Search for the cell housing the specified text and yield its (x, y) center coordinate. 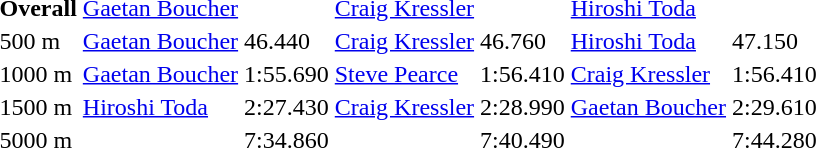
1:56.410 (523, 74)
46.440 (287, 41)
2:27.430 (287, 107)
2:28.990 (523, 107)
46.760 (523, 41)
1:55.690 (287, 74)
Steve Pearce (404, 74)
